For the text-containing cell, return its midpoint in (X, Y) coordinate format. 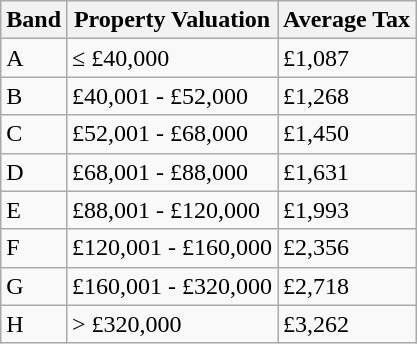
Property Valuation (172, 20)
Average Tax (347, 20)
> £320,000 (172, 324)
£1,268 (347, 96)
£68,001 - £88,000 (172, 172)
£88,001 - £120,000 (172, 210)
£40,001 - £52,000 (172, 96)
£1,993 (347, 210)
£1,631 (347, 172)
£120,001 - £160,000 (172, 248)
A (34, 58)
≤ £40,000 (172, 58)
£2,356 (347, 248)
G (34, 286)
£3,262 (347, 324)
£52,001 - £68,000 (172, 134)
C (34, 134)
F (34, 248)
D (34, 172)
E (34, 210)
Band (34, 20)
H (34, 324)
£2,718 (347, 286)
B (34, 96)
£1,087 (347, 58)
£160,001 - £320,000 (172, 286)
£1,450 (347, 134)
